Find where the given text appears and provide that cell's center as [X, Y] coordinate. 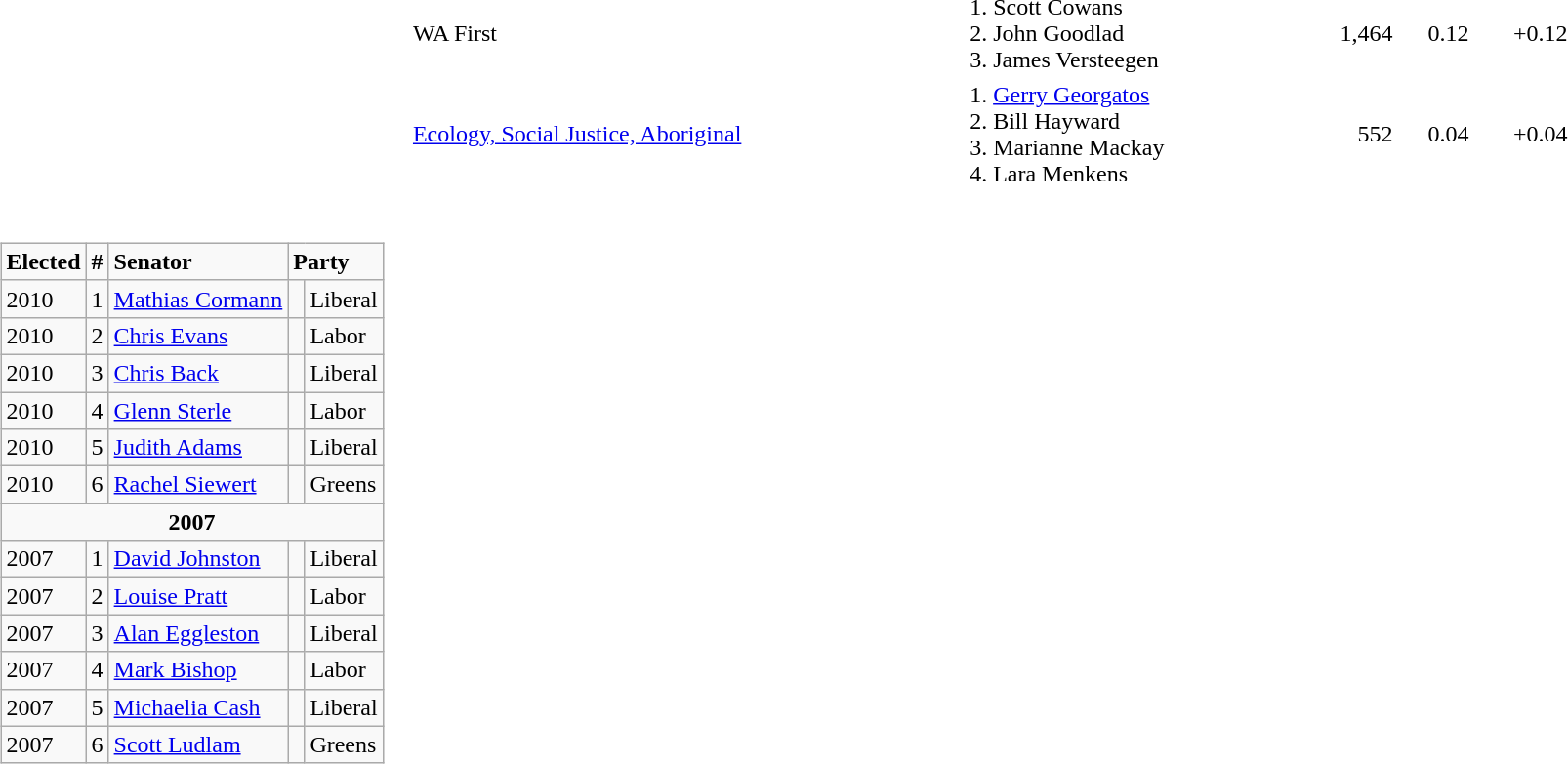
Mathias Cormann [198, 299]
Senator [198, 261]
Chris Back [198, 373]
0.04 [1433, 135]
Rachel Siewert [198, 485]
Ecology, Social Justice, Aboriginal [687, 135]
Louise Pratt [198, 596]
Glenn Sterle [198, 411]
Party [336, 261]
Scott Ludlam [198, 744]
Elected [43, 261]
# [98, 261]
Chris Evans [198, 336]
Alan Eggleston [198, 633]
1. Gerry Georgatos 2. Bill Hayward 3. Marianne Mackay 4. Lara Menkens [1134, 135]
David Johnston [198, 559]
Michaelia Cash [198, 707]
Mark Bishop [198, 670]
Judith Adams [198, 448]
552 [1347, 135]
